Search for the cell housing the specified text and yield its [X, Y] center coordinate. 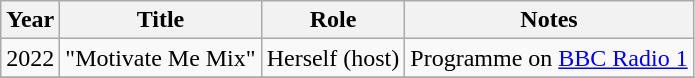
Year [30, 20]
Programme on BBC Radio 1 [549, 58]
Role [333, 20]
Notes [549, 20]
Herself (host) [333, 58]
"Motivate Me Mix" [160, 58]
2022 [30, 58]
Title [160, 20]
